Find where the given text appears and provide that cell's center as (x, y) coordinate. 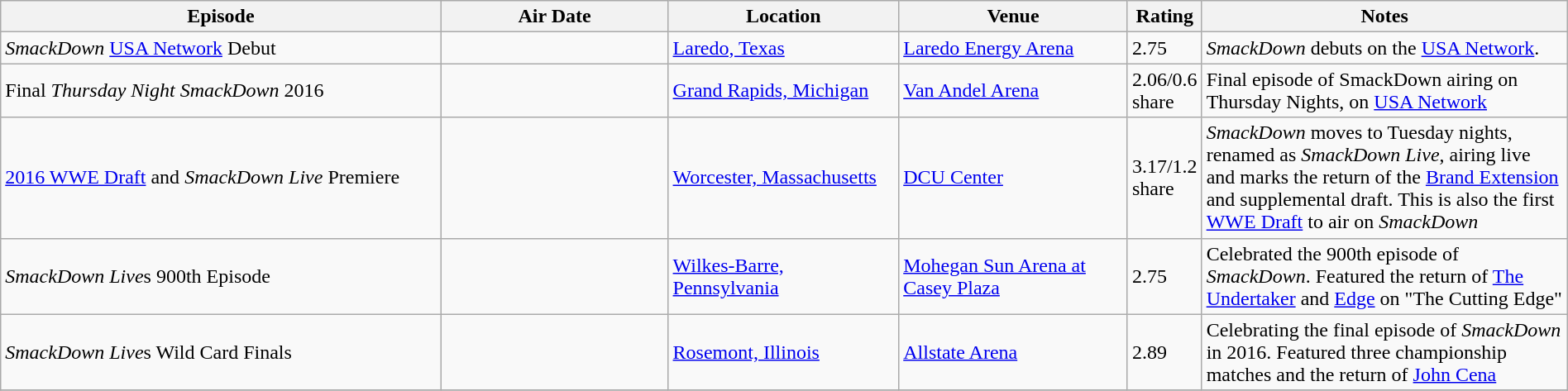
Final Thursday Night SmackDown 2016 (221, 91)
2.06/0.6 share (1164, 91)
Air Date (554, 17)
Van Andel Arena (1014, 91)
Allstate Arena (1014, 352)
Episode (221, 17)
3.17/1.2 share (1164, 178)
Worcester, Massachusetts (784, 178)
Rating (1164, 17)
2.89 (1164, 352)
Final episode of SmackDown airing on Thursday Nights, on USA Network (1384, 91)
2016 WWE Draft and SmackDown Live Premiere (221, 178)
Mohegan Sun Arena at Casey Plaza (1014, 276)
Wilkes-Barre, Pennsylvania (784, 276)
SmackDown debuts on the USA Network. (1384, 48)
SmackDown USA Network Debut (221, 48)
Location (784, 17)
Celebrated the 900th episode of SmackDown. Featured the return of The Undertaker and Edge on "The Cutting Edge" (1384, 276)
DCU Center (1014, 178)
SmackDown Lives Wild Card Finals (221, 352)
Laredo Energy Arena (1014, 48)
Rosemont, Illinois (784, 352)
Laredo, Texas (784, 48)
Venue (1014, 17)
SmackDown Lives 900th Episode (221, 276)
Notes (1384, 17)
Grand Rapids, Michigan (784, 91)
Celebrating the final episode of SmackDown in 2016. Featured three championship matches and the return of John Cena (1384, 352)
